From the cell containing the given text, extract its center point as [x, y] coordinate. 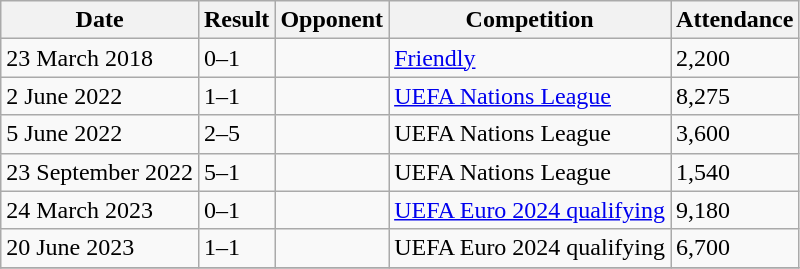
20 June 2023 [100, 248]
9,180 [735, 210]
Date [100, 20]
Friendly [530, 58]
1,540 [735, 172]
Competition [530, 20]
5–1 [236, 172]
2 June 2022 [100, 96]
3,600 [735, 134]
2–5 [236, 134]
Opponent [332, 20]
5 June 2022 [100, 134]
23 March 2018 [100, 58]
6,700 [735, 248]
2,200 [735, 58]
23 September 2022 [100, 172]
Attendance [735, 20]
Result [236, 20]
8,275 [735, 96]
24 March 2023 [100, 210]
